For the text-containing cell, return its midpoint in (X, Y) coordinate format. 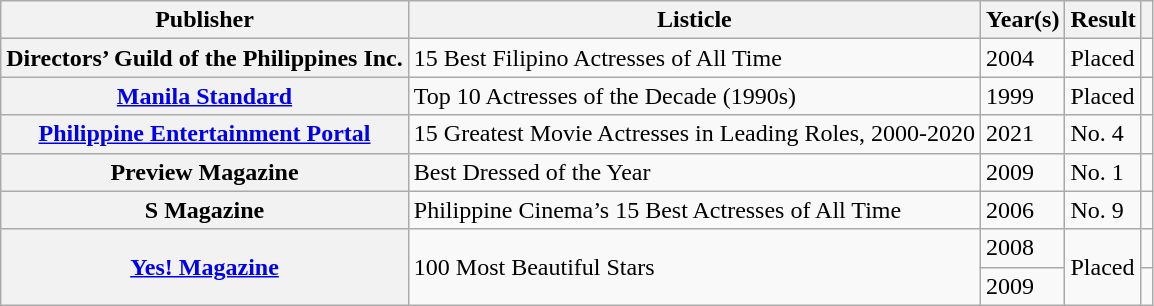
2004 (1023, 58)
Yes! Magazine (205, 267)
15 Best Filipino Actresses of All Time (694, 58)
Preview Magazine (205, 172)
S Magazine (205, 210)
15 Greatest Movie Actresses in Leading Roles, 2000-2020 (694, 134)
Manila Standard (205, 96)
Result (1103, 20)
Best Dressed of the Year (694, 172)
No. 4 (1103, 134)
Year(s) (1023, 20)
Top 10 Actresses of the Decade (1990s) (694, 96)
Publisher (205, 20)
Philippine Entertainment Portal (205, 134)
Directors’ Guild of the Philippines Inc. (205, 58)
100 Most Beautiful Stars (694, 267)
2008 (1023, 248)
Listicle (694, 20)
No. 9 (1103, 210)
2021 (1023, 134)
1999 (1023, 96)
No. 1 (1103, 172)
2006 (1023, 210)
Philippine Cinema’s 15 Best Actresses of All Time (694, 210)
